Detect which cell encompasses the target text, then output its (X, Y) center coordinate. 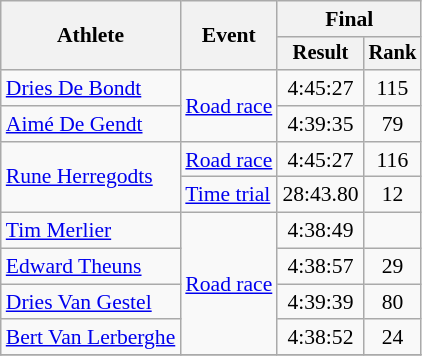
Athlete (91, 36)
80 (393, 302)
Aimé De Gendt (91, 124)
4:38:49 (320, 231)
Rank (393, 54)
Rune Herregodts (91, 178)
Event (228, 36)
24 (393, 338)
Dries De Bondt (91, 88)
Tim Merlier (91, 231)
29 (393, 267)
115 (393, 88)
12 (393, 195)
4:39:35 (320, 124)
28:43.80 (320, 195)
Dries Van Gestel (91, 302)
79 (393, 124)
Bert Van Lerberghe (91, 338)
Final (349, 19)
Time trial (228, 195)
4:38:52 (320, 338)
4:39:39 (320, 302)
4:38:57 (320, 267)
116 (393, 160)
Result (320, 54)
Edward Theuns (91, 267)
